Return the (X, Y) coordinate for the center point of the cell that contains the specified text.  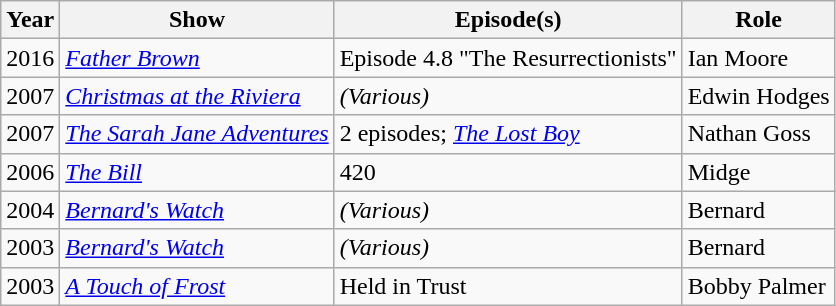
Bobby Palmer (758, 286)
Held in Trust (508, 286)
2 episodes; The Lost Boy (508, 134)
Father Brown (197, 58)
Midge (758, 172)
420 (508, 172)
2016 (30, 58)
A Touch of Frost (197, 286)
2004 (30, 210)
Show (197, 20)
Christmas at the Riviera (197, 96)
Year (30, 20)
Edwin Hodges (758, 96)
Episode 4.8 "The Resurrectionists" (508, 58)
The Bill (197, 172)
Role (758, 20)
Episode(s) (508, 20)
Ian Moore (758, 58)
The Sarah Jane Adventures (197, 134)
2006 (30, 172)
Nathan Goss (758, 134)
